Determine the (X, Y) coordinate at the center of the cell enclosing the given text.  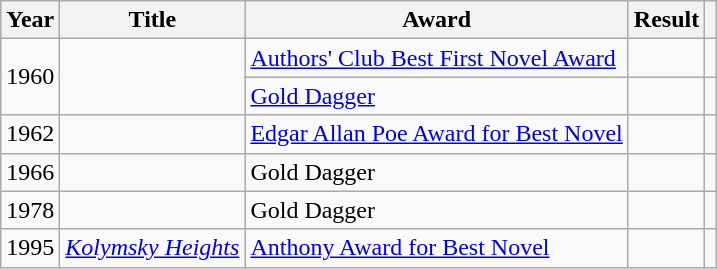
Award (436, 20)
Kolymsky Heights (152, 248)
Result (666, 20)
Edgar Allan Poe Award for Best Novel (436, 134)
Authors' Club Best First Novel Award (436, 58)
Anthony Award for Best Novel (436, 248)
1995 (30, 248)
1960 (30, 77)
Title (152, 20)
1978 (30, 210)
Year (30, 20)
1962 (30, 134)
1966 (30, 172)
